Provide the [X, Y] coordinate of the cell's center where the given text is located.  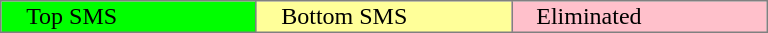
Bottom SMS [384, 17]
Eliminated [640, 17]
Top SMS [128, 17]
